From the cell containing the given text, extract its center point as [X, Y] coordinate. 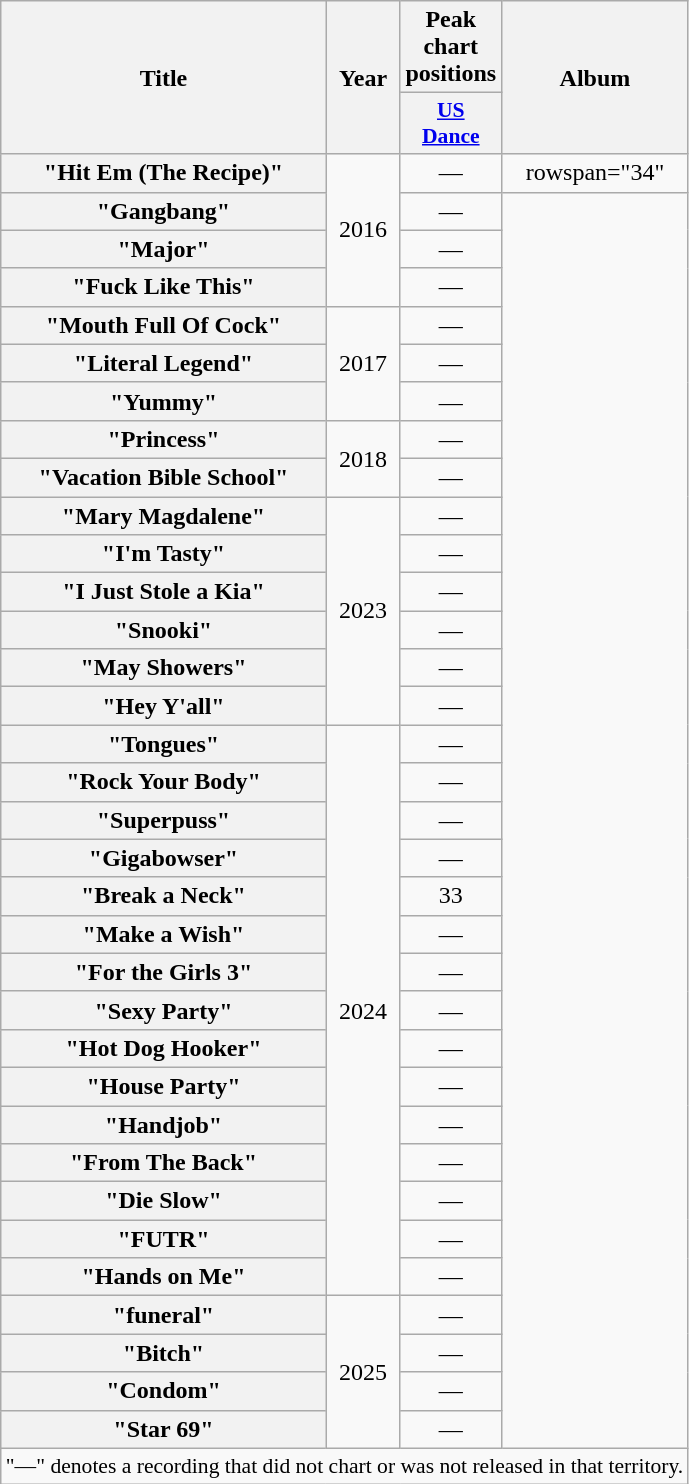
"Hit Em (The Recipe)" [164, 173]
"Make a Wish" [164, 934]
"Condom" [164, 1391]
"Rock Your Body" [164, 782]
"Superpuss" [164, 820]
"Tongues" [164, 744]
Peak chart positions [451, 47]
"Yummy" [164, 401]
2016 [363, 230]
"Vacation Bible School" [164, 477]
2018 [363, 458]
Title [164, 78]
"Mouth Full Of Cock" [164, 325]
"From The Back" [164, 1163]
"Hot Dog Hooker" [164, 1048]
2017 [363, 363]
"For the Girls 3" [164, 972]
"Princess" [164, 439]
"Mary Magdalene" [164, 515]
"Snooki" [164, 630]
"Literal Legend" [164, 363]
"Die Slow" [164, 1201]
2024 [363, 1010]
"Gangbang" [164, 211]
"I Just Stole a Kia" [164, 592]
"Fuck Like This" [164, 287]
"Break a Neck" [164, 896]
"Hands on Me" [164, 1277]
"May Showers" [164, 668]
2023 [363, 610]
"Hey Y'all" [164, 706]
"funeral" [164, 1315]
Year [363, 78]
"Star 69" [164, 1429]
"Major" [164, 249]
USDance [451, 124]
"—" denotes a recording that did not chart or was not released in that territory. [345, 1466]
33 [451, 896]
"Gigabowser" [164, 858]
2025 [363, 1372]
"House Party" [164, 1086]
"FUTR" [164, 1239]
rowspan="34" [596, 173]
"Sexy Party" [164, 1010]
"Bitch" [164, 1353]
"Handjob" [164, 1125]
"I'm Tasty" [164, 554]
Album [596, 78]
